Return (X, Y) of the center of cell containing provided text 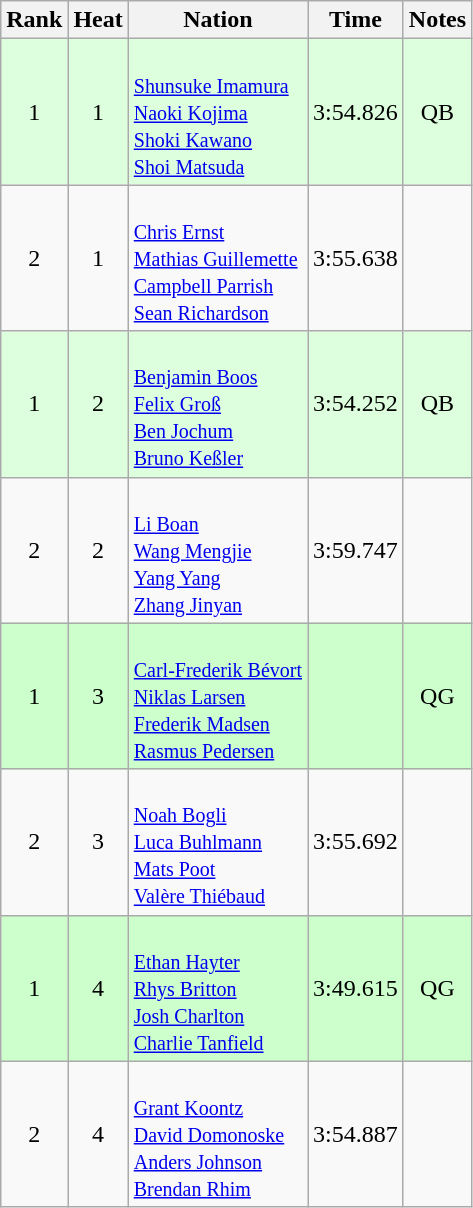
3:49.615 (356, 988)
Heat (98, 20)
Nation (218, 20)
3:54.252 (356, 404)
Rank (34, 20)
Benjamin BoosFelix GroßBen JochumBruno Keßler (218, 404)
Ethan HayterRhys BrittonJosh CharltonCharlie Tanfield (218, 988)
Noah BogliLuca BuhlmannMats PootValère Thiébaud (218, 842)
Grant KoontzDavid DomonoskeAnders JohnsonBrendan Rhim (218, 1134)
3:59.747 (356, 550)
3:54.887 (356, 1134)
Notes (437, 20)
3:55.692 (356, 842)
Li BoanWang MengjieYang YangZhang Jinyan (218, 550)
Time (356, 20)
3:54.826 (356, 112)
3:55.638 (356, 258)
Carl-Frederik BévortNiklas Larsen Frederik MadsenRasmus Pedersen (218, 696)
Shunsuke ImamuraNaoki KojimaShoki KawanoShoi Matsuda (218, 112)
Chris ErnstMathias GuillemetteCampbell ParrishSean Richardson (218, 258)
